Return the [x, y] coordinate for the center point of the cell that contains the specified text.  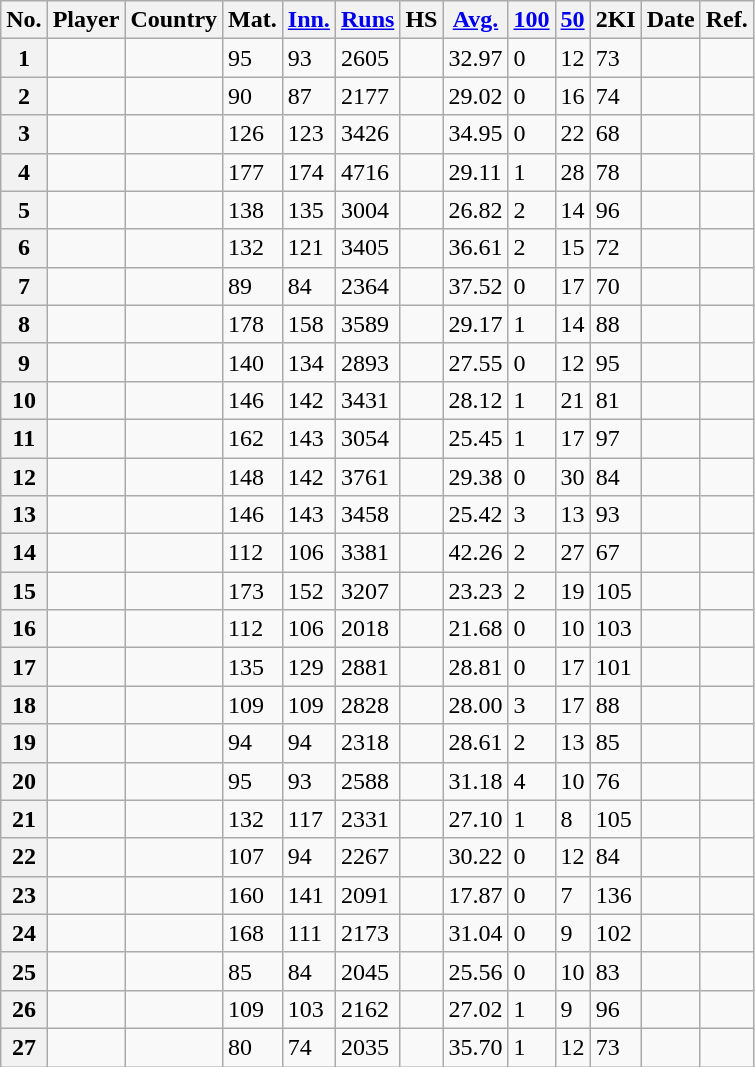
29.02 [476, 96]
Runs [367, 20]
28 [572, 172]
2881 [367, 667]
28.00 [476, 705]
173 [253, 591]
89 [253, 286]
24 [24, 933]
2KI [616, 20]
50 [572, 20]
141 [308, 895]
23 [24, 895]
27.55 [476, 362]
97 [616, 438]
32.97 [476, 58]
37.52 [476, 286]
138 [253, 210]
121 [308, 248]
3589 [367, 324]
100 [532, 20]
25 [24, 971]
2173 [367, 933]
78 [616, 172]
28.81 [476, 667]
3426 [367, 134]
2267 [367, 857]
11 [24, 438]
25.45 [476, 438]
126 [253, 134]
42.26 [476, 553]
29.38 [476, 477]
23.23 [476, 591]
68 [616, 134]
160 [253, 895]
136 [616, 895]
2318 [367, 743]
2893 [367, 362]
178 [253, 324]
3207 [367, 591]
117 [308, 819]
3458 [367, 515]
No. [24, 20]
134 [308, 362]
152 [308, 591]
83 [616, 971]
80 [253, 1047]
102 [616, 933]
Avg. [476, 20]
140 [253, 362]
81 [616, 400]
3381 [367, 553]
2045 [367, 971]
174 [308, 172]
HS [422, 20]
25.56 [476, 971]
35.70 [476, 1047]
4716 [367, 172]
27.02 [476, 1009]
158 [308, 324]
31.04 [476, 933]
2364 [367, 286]
2035 [367, 1047]
26.82 [476, 210]
72 [616, 248]
21.68 [476, 629]
Ref. [726, 20]
123 [308, 134]
Player [86, 20]
3761 [367, 477]
18 [24, 705]
2588 [367, 781]
2177 [367, 96]
67 [616, 553]
28.61 [476, 743]
2091 [367, 895]
Mat. [253, 20]
28.12 [476, 400]
162 [253, 438]
26 [24, 1009]
25.42 [476, 515]
31.18 [476, 781]
70 [616, 286]
5 [24, 210]
30 [572, 477]
2605 [367, 58]
Date [670, 20]
20 [24, 781]
29.17 [476, 324]
111 [308, 933]
34.95 [476, 134]
30.22 [476, 857]
29.11 [476, 172]
2828 [367, 705]
27.10 [476, 819]
168 [253, 933]
3054 [367, 438]
76 [616, 781]
101 [616, 667]
148 [253, 477]
2331 [367, 819]
17.87 [476, 895]
Country [174, 20]
90 [253, 96]
177 [253, 172]
2018 [367, 629]
3431 [367, 400]
36.61 [476, 248]
87 [308, 96]
6 [24, 248]
107 [253, 857]
2162 [367, 1009]
3004 [367, 210]
3405 [367, 248]
129 [308, 667]
Inn. [308, 20]
